Capture the cell that displays the provided text and extract its [X, Y] central coordinate. 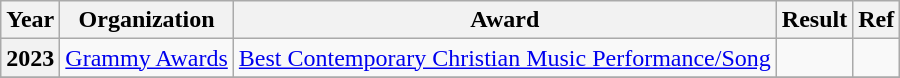
Ref [876, 20]
Organization [147, 20]
Year [30, 20]
Best Contemporary Christian Music Performance/Song [504, 58]
Award [504, 20]
Grammy Awards [147, 58]
2023 [30, 58]
Result [814, 20]
